Find where the given text appears and provide that cell's center as (X, Y) coordinate. 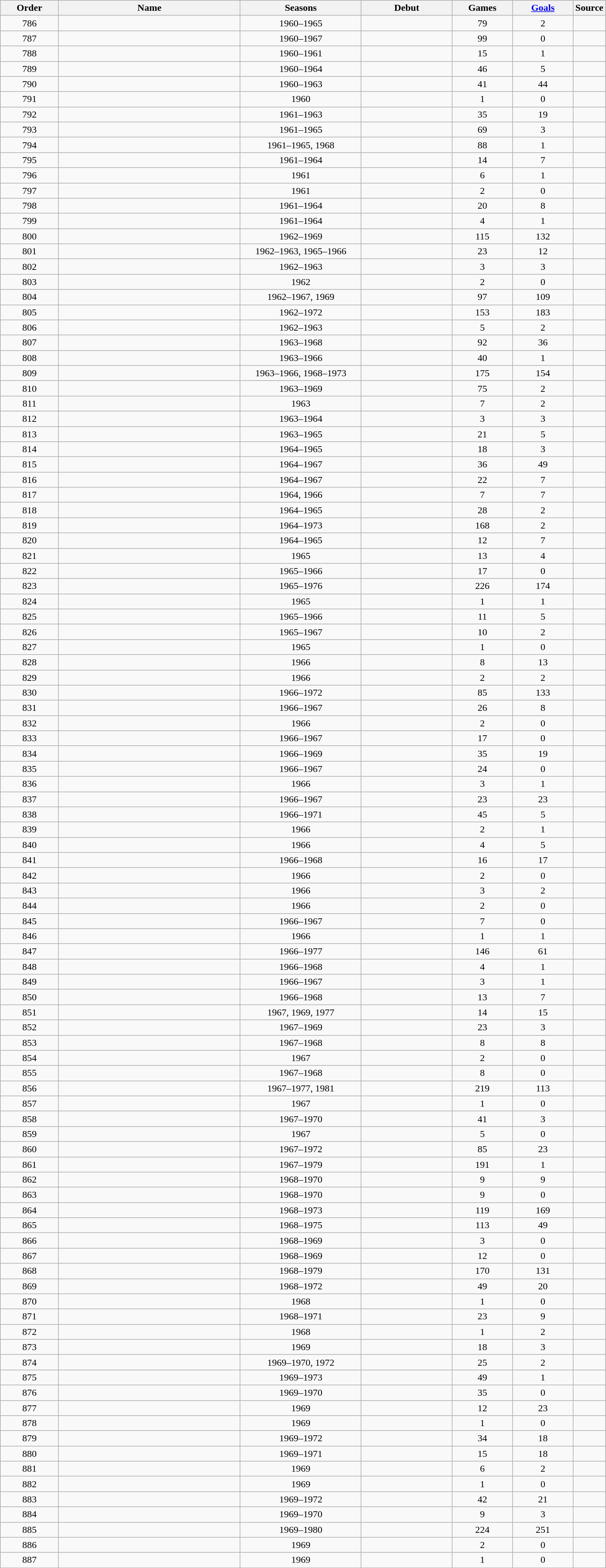
25 (483, 1362)
1966–1972 (300, 693)
61 (543, 952)
1966–1971 (300, 814)
844 (30, 906)
42 (483, 1499)
1961–1965 (300, 130)
819 (30, 525)
843 (30, 890)
1963 (300, 403)
847 (30, 952)
833 (30, 738)
1967, 1969, 1977 (300, 1012)
790 (30, 84)
796 (30, 175)
882 (30, 1484)
789 (30, 69)
849 (30, 982)
1962–1972 (300, 312)
834 (30, 754)
835 (30, 769)
Source (590, 8)
1966–1977 (300, 952)
40 (483, 358)
864 (30, 1210)
26 (483, 708)
817 (30, 495)
99 (483, 38)
832 (30, 723)
Order (30, 8)
820 (30, 541)
1962 (300, 282)
1960 (300, 99)
813 (30, 434)
862 (30, 1180)
825 (30, 616)
34 (483, 1438)
856 (30, 1088)
868 (30, 1271)
1967–1969 (300, 1027)
1965–1967 (300, 632)
97 (483, 297)
1960–1967 (300, 38)
857 (30, 1103)
1963–1969 (300, 388)
876 (30, 1392)
788 (30, 54)
109 (543, 297)
824 (30, 601)
1960–1963 (300, 84)
219 (483, 1088)
88 (483, 145)
1967–1970 (300, 1119)
1963–1966 (300, 358)
879 (30, 1438)
24 (483, 769)
861 (30, 1165)
174 (543, 586)
224 (483, 1530)
865 (30, 1225)
153 (483, 312)
183 (543, 312)
871 (30, 1317)
1966–1969 (300, 754)
Seasons (300, 8)
866 (30, 1241)
818 (30, 510)
837 (30, 799)
858 (30, 1119)
809 (30, 373)
811 (30, 403)
805 (30, 312)
1960–1964 (300, 69)
886 (30, 1545)
867 (30, 1256)
830 (30, 693)
Debut (407, 8)
823 (30, 586)
Goals (543, 8)
855 (30, 1073)
92 (483, 343)
797 (30, 191)
1968–1971 (300, 1317)
28 (483, 510)
1964, 1966 (300, 495)
46 (483, 69)
885 (30, 1530)
814 (30, 449)
826 (30, 632)
860 (30, 1149)
836 (30, 784)
878 (30, 1423)
850 (30, 997)
169 (543, 1210)
69 (483, 130)
75 (483, 388)
1963–1966, 1968–1973 (300, 373)
883 (30, 1499)
812 (30, 419)
887 (30, 1560)
863 (30, 1195)
838 (30, 814)
884 (30, 1514)
875 (30, 1377)
829 (30, 678)
Games (483, 8)
831 (30, 708)
787 (30, 38)
132 (543, 236)
1965–1976 (300, 586)
791 (30, 99)
815 (30, 465)
1969–1980 (300, 1530)
1962–1963, 1965–1966 (300, 251)
806 (30, 327)
119 (483, 1210)
1963–1964 (300, 419)
1967–1972 (300, 1149)
1968–1973 (300, 1210)
822 (30, 571)
175 (483, 373)
853 (30, 1043)
803 (30, 282)
1968–1979 (300, 1271)
191 (483, 1165)
859 (30, 1134)
115 (483, 236)
852 (30, 1027)
794 (30, 145)
839 (30, 830)
10 (483, 632)
79 (483, 23)
170 (483, 1271)
1960–1961 (300, 54)
877 (30, 1408)
1969–1970, 1972 (300, 1362)
854 (30, 1058)
226 (483, 586)
872 (30, 1332)
841 (30, 860)
804 (30, 297)
793 (30, 130)
154 (543, 373)
840 (30, 845)
848 (30, 967)
1968–1975 (300, 1225)
816 (30, 480)
1961–1965, 1968 (300, 145)
1969–1971 (300, 1454)
870 (30, 1301)
1961–1963 (300, 114)
131 (543, 1271)
146 (483, 952)
874 (30, 1362)
800 (30, 236)
1968–1972 (300, 1286)
133 (543, 693)
1963–1968 (300, 343)
45 (483, 814)
1962–1969 (300, 236)
842 (30, 875)
801 (30, 251)
802 (30, 267)
1960–1965 (300, 23)
1962–1967, 1969 (300, 297)
869 (30, 1286)
251 (543, 1530)
1967–1979 (300, 1165)
807 (30, 343)
799 (30, 221)
808 (30, 358)
11 (483, 616)
1967–1977, 1981 (300, 1088)
821 (30, 556)
851 (30, 1012)
44 (543, 84)
798 (30, 206)
16 (483, 860)
827 (30, 647)
786 (30, 23)
1964–1973 (300, 525)
873 (30, 1347)
846 (30, 936)
Name (149, 8)
168 (483, 525)
22 (483, 480)
1969–1973 (300, 1377)
792 (30, 114)
881 (30, 1469)
845 (30, 921)
1963–1965 (300, 434)
810 (30, 388)
795 (30, 160)
880 (30, 1454)
828 (30, 662)
